Search for the cell housing the specified text and yield its (X, Y) center coordinate. 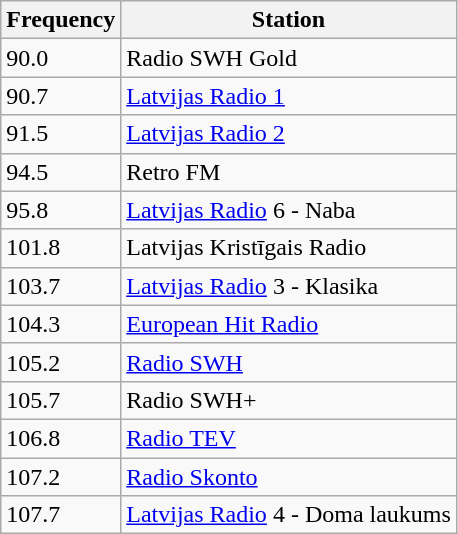
Station (289, 20)
91.5 (61, 134)
95.8 (61, 210)
Radio Skonto (289, 477)
104.3 (61, 324)
Radio SWH+ (289, 400)
90.0 (61, 58)
90.7 (61, 96)
Frequency (61, 20)
Latvijas Radio 4 - Doma laukums (289, 515)
Latvijas Kristīgais Radio (289, 248)
101.8 (61, 248)
European Hit Radio (289, 324)
107.2 (61, 477)
Radio SWH Gold (289, 58)
Latvijas Radio 3 - Klasika (289, 286)
103.7 (61, 286)
105.7 (61, 400)
107.7 (61, 515)
106.8 (61, 438)
94.5 (61, 172)
Retro FM (289, 172)
Radio TEV (289, 438)
105.2 (61, 362)
Latvijas Radio 2 (289, 134)
Latvijas Radio 6 - Naba (289, 210)
Latvijas Radio 1 (289, 96)
Radio SWH (289, 362)
